Extract the (x, y) coordinate from the center of the cell holding the provided text.  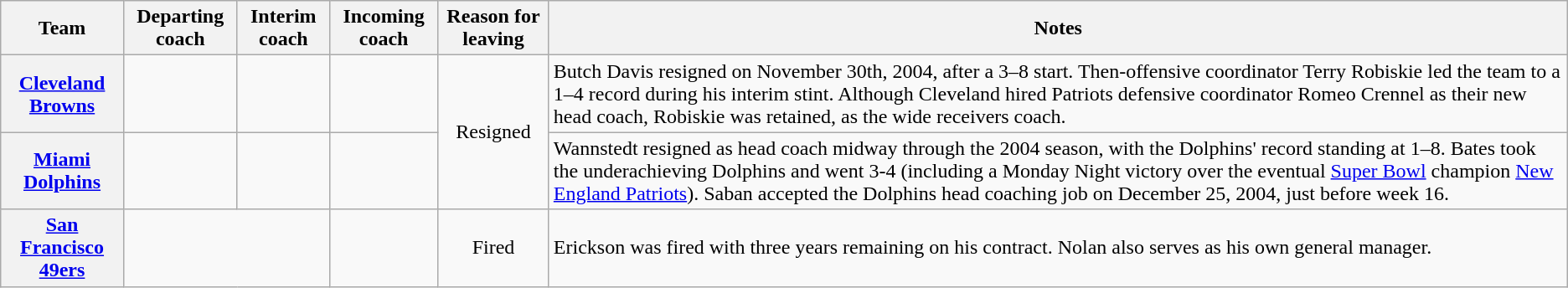
Team (62, 28)
Departing coach (180, 28)
Miami Dolphins (62, 171)
Incoming coach (384, 28)
Erickson was fired with three years remaining on his contract. Nolan also serves as his own general manager. (1058, 248)
Notes (1058, 28)
Reason for leaving (494, 28)
Cleveland Browns (62, 94)
Resigned (494, 132)
Interim coach (283, 28)
Fired (494, 248)
San Francisco 49ers (62, 248)
